From the cell containing the given text, extract its center point as (X, Y) coordinate. 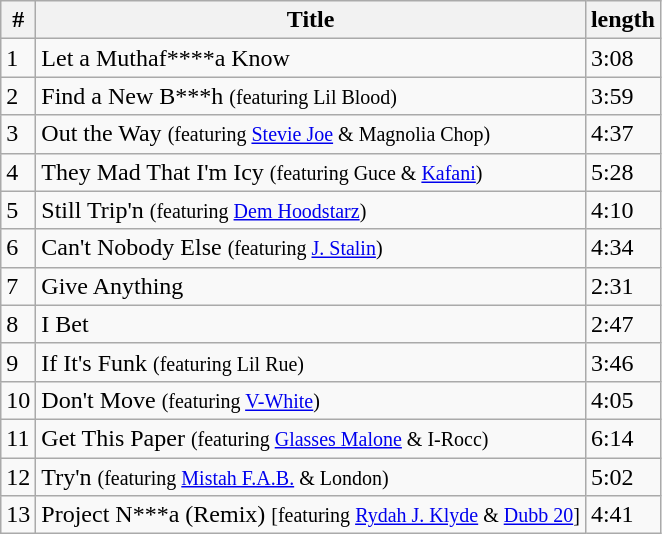
5:28 (622, 172)
Don't Move (featuring V-White) (311, 400)
2:31 (622, 286)
Try'n (featuring Mistah F.A.B. & London) (311, 477)
4:05 (622, 400)
6 (18, 248)
# (18, 20)
1 (18, 58)
Still Trip'n (featuring Dem Hoodstarz) (311, 210)
9 (18, 362)
Can't Nobody Else (featuring J. Stalin) (311, 248)
2 (18, 96)
Let a Muthaf****a Know (311, 58)
3:59 (622, 96)
I Bet (311, 324)
7 (18, 286)
2:47 (622, 324)
5:02 (622, 477)
They Mad That I'm Icy (featuring Guce & Kafani) (311, 172)
4:37 (622, 134)
6:14 (622, 438)
4:34 (622, 248)
5 (18, 210)
4 (18, 172)
10 (18, 400)
4:41 (622, 515)
Give Anything (311, 286)
8 (18, 324)
3:46 (622, 362)
length (622, 20)
3:08 (622, 58)
13 (18, 515)
Get This Paper (featuring Glasses Malone & I-Rocc) (311, 438)
If It's Funk (featuring Lil Rue) (311, 362)
Project N***a (Remix) [featuring Rydah J. Klyde & Dubb 20] (311, 515)
Find a New B***h (featuring Lil Blood) (311, 96)
4:10 (622, 210)
11 (18, 438)
3 (18, 134)
Out the Way (featuring Stevie Joe & Magnolia Chop) (311, 134)
Title (311, 20)
12 (18, 477)
